Pinpoint the cell where the given text exists, returning its (X, Y) midpoint coordinate. 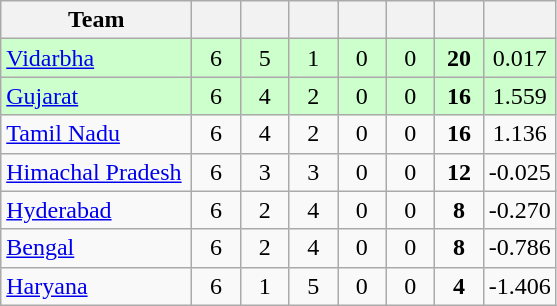
1.136 (520, 134)
12 (460, 172)
0.017 (520, 58)
Himachal Pradesh (96, 172)
-0.025 (520, 172)
-0.786 (520, 248)
Vidarbha (96, 58)
-1.406 (520, 286)
Tamil Nadu (96, 134)
-0.270 (520, 210)
Haryana (96, 286)
1.559 (520, 96)
20 (460, 58)
Team (96, 20)
Gujarat (96, 96)
Hyderabad (96, 210)
Bengal (96, 248)
